Return [x, y] of the center of cell containing provided text 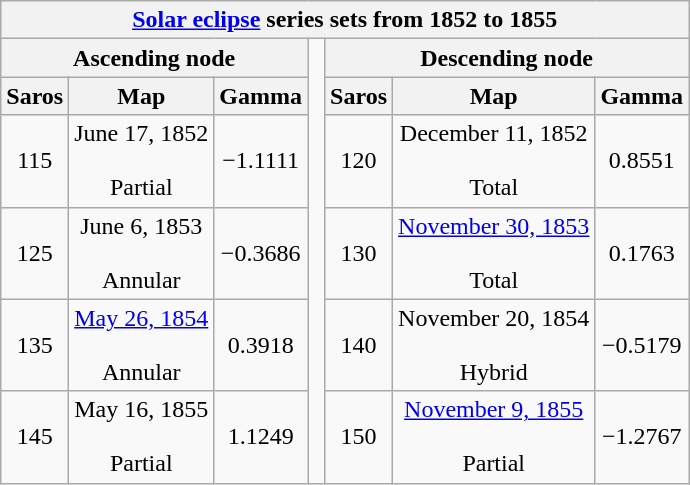
May 16, 1855Partial [142, 437]
−0.3686 [261, 253]
1.1249 [261, 437]
135 [35, 345]
December 11, 1852Total [494, 161]
Solar eclipse series sets from 1852 to 1855 [345, 20]
115 [35, 161]
140 [359, 345]
0.1763 [642, 253]
−1.1111 [261, 161]
150 [359, 437]
Ascending node [154, 58]
0.3918 [261, 345]
November 20, 1854Hybrid [494, 345]
−1.2767 [642, 437]
0.8551 [642, 161]
Descending node [507, 58]
June 17, 1852Partial [142, 161]
June 6, 1853Annular [142, 253]
130 [359, 253]
November 30, 1853Total [494, 253]
145 [35, 437]
125 [35, 253]
November 9, 1855Partial [494, 437]
−0.5179 [642, 345]
May 26, 1854Annular [142, 345]
120 [359, 161]
